Return the [x, y] coordinate for the center point of the cell that contains the specified text.  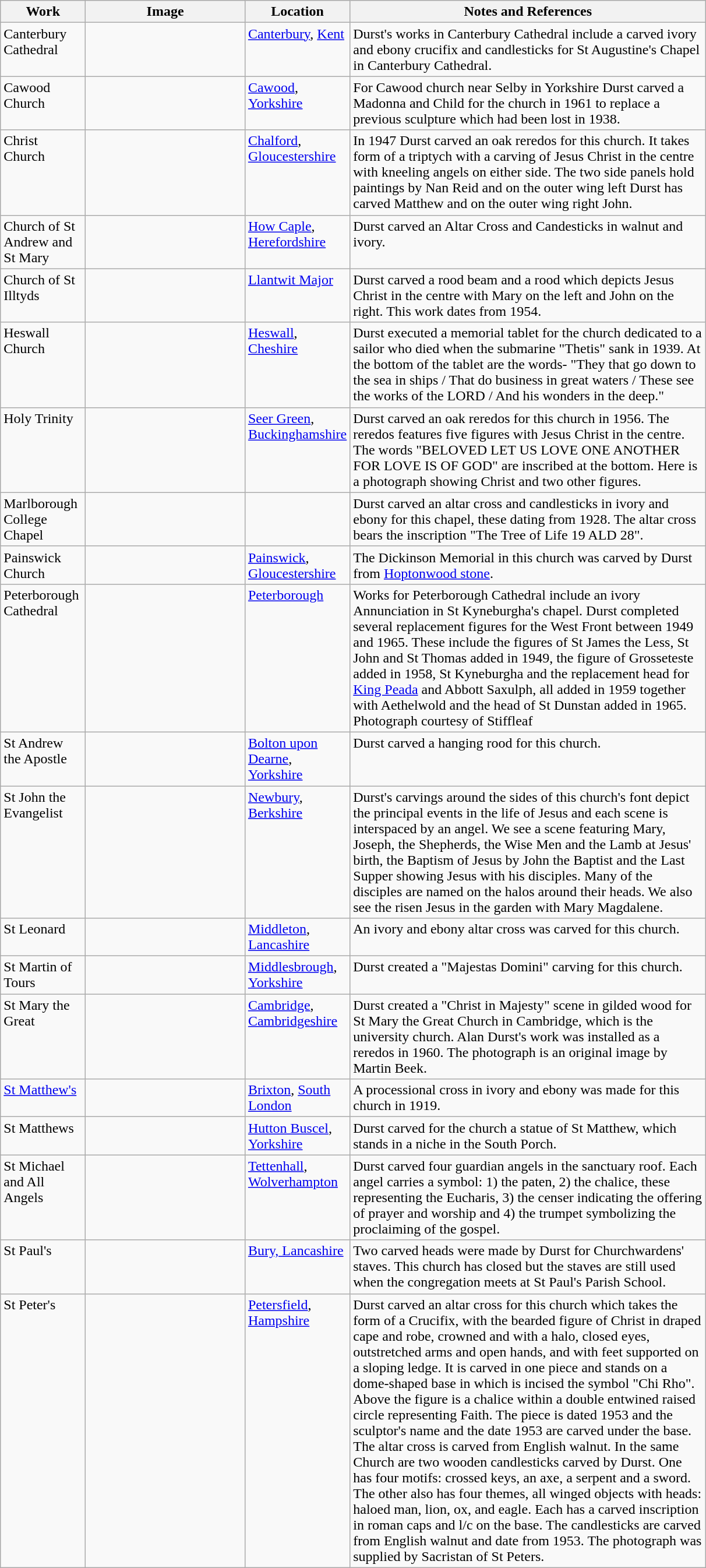
Holy Trinity [43, 450]
Image [165, 12]
St Andrew the Apostle [43, 759]
Durst carved a hanging rood for this church. [528, 759]
Peterborough [297, 658]
How Caple, Herefordshire [297, 242]
Durst carved for the church a statue of St Matthew, which stands in a niche in the South Porch. [528, 1136]
The Dickinson Memorial in this church was carved by Durst from Hoptonwood stone. [528, 565]
St Michael and All Angels [43, 1197]
Middleton, Lancashire [297, 937]
A processional cross in ivory and ebony was made for this church in 1919. [528, 1098]
Peterborough Cathedral [43, 658]
Location [297, 12]
Church of St Illtyds [43, 295]
Church of St Andrew and St Mary [43, 242]
Durst created a "Majestas Domini" carving for this church. [528, 975]
Brixton, South London [297, 1098]
Llantwit Major [297, 295]
Durst carved a rood beam and a rood which depicts Jesus Christ in the centre with Mary on the left and John on the right. This work dates from 1954. [528, 295]
An ivory and ebony altar cross was carved for this church. [528, 937]
Work [43, 12]
Cawood, Yorkshire [297, 103]
Middlesbrough, Yorkshire [297, 975]
St Mary the Great [43, 1037]
Bury, Lancashire [297, 1267]
Cambridge, Cambridgeshire [297, 1037]
Petersfield, Hampshire [297, 1430]
Heswall Church [43, 365]
Bolton upon Dearne, Yorkshire [297, 759]
Durst's works in Canterbury Cathedral include a carved ivory and ebony crucifix and candlesticks for St Augustine's Chapel in Canterbury Cathedral. [528, 50]
Marlborough College Chapel [43, 519]
St Matthews [43, 1136]
Notes and References [528, 12]
Tettenhall, Wolverhampton [297, 1197]
Newbury, Berkshire [297, 852]
Painswick, Gloucestershire [297, 565]
Cawood Church [43, 103]
Chalford, Gloucestershire [297, 172]
Canterbury Cathedral [43, 50]
Durst carved an Altar Cross and Candesticks in walnut and ivory. [528, 242]
St Leonard [43, 937]
Painswick Church [43, 565]
Hutton Buscel, Yorkshire [297, 1136]
St Matthew's [43, 1098]
St Paul's [43, 1267]
Heswall, Cheshire [297, 365]
St Peter's [43, 1430]
St Martin of Tours [43, 975]
Seer Green, Buckinghamshire [297, 450]
Canterbury, Kent [297, 50]
St John the Evangelist [43, 852]
Christ Church [43, 172]
